Output the [x, y] coordinate of the center of the cell containing the given text.  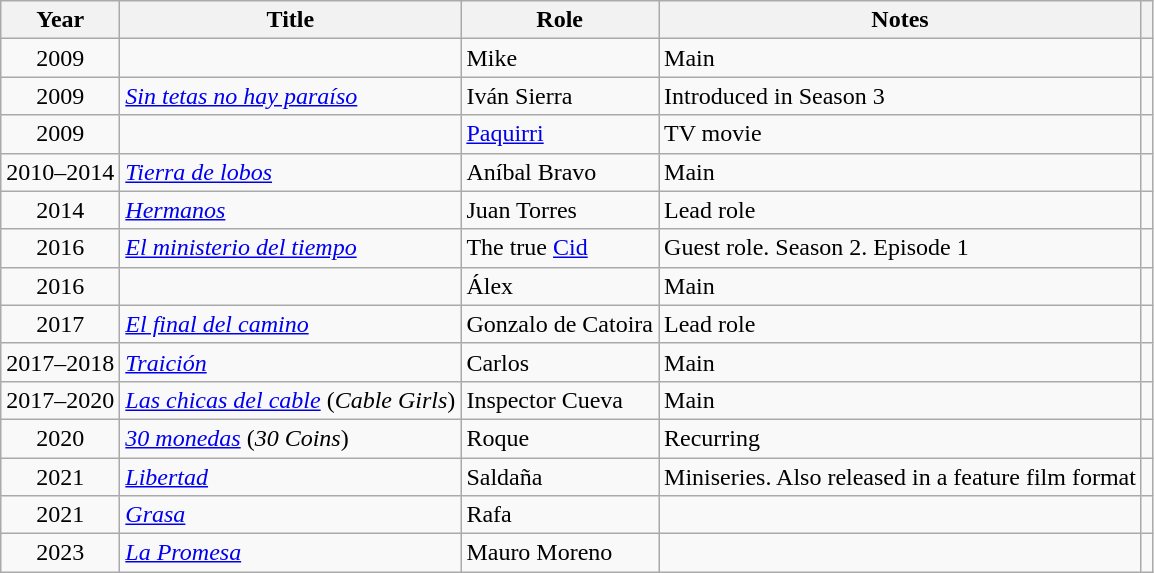
TV movie [900, 134]
El final del camino [290, 324]
Grasa [290, 515]
30 monedas (30 Coins) [290, 438]
Juan Torres [560, 210]
Guest role. Season 2. Episode 1 [900, 248]
2017–2020 [60, 400]
Inspector Cueva [560, 400]
The true Cid [560, 248]
2010–2014 [60, 172]
Aníbal Bravo [560, 172]
2020 [60, 438]
Notes [900, 20]
Year [60, 20]
Title [290, 20]
La Promesa [290, 553]
2017 [60, 324]
Role [560, 20]
Miniseries. Also released in a feature film format [900, 477]
Sin tetas no hay paraíso [290, 96]
Roque [560, 438]
2014 [60, 210]
Traición [290, 362]
Las chicas del cable (Cable Girls) [290, 400]
Carlos [560, 362]
Tierra de lobos [290, 172]
El ministerio del tiempo [290, 248]
Introduced in Season 3 [900, 96]
Iván Sierra [560, 96]
Mike [560, 58]
Rafa [560, 515]
Álex [560, 286]
Libertad [290, 477]
Hermanos [290, 210]
2023 [60, 553]
Recurring [900, 438]
Paquirri [560, 134]
Mauro Moreno [560, 553]
2017–2018 [60, 362]
Saldaña [560, 477]
Gonzalo de Catoira [560, 324]
